Return (x, y) of the center of cell containing provided text 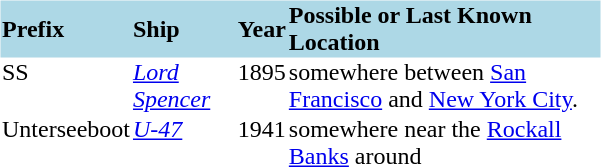
SS (66, 86)
Year (262, 28)
Possible or Last Known Location (444, 28)
Prefix (66, 28)
somewhere between San Francisco and New York City. (444, 86)
Lord Spencer (184, 86)
1895 (262, 86)
Ship (184, 28)
